Pinpoint the cell where the given text exists, returning its (X, Y) midpoint coordinate. 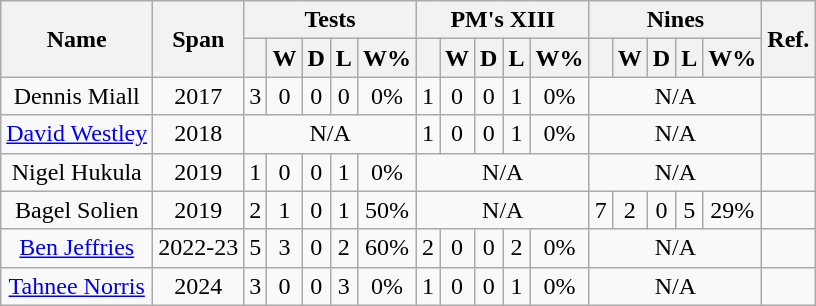
Span (198, 39)
Dennis Miall (77, 96)
Nines (676, 20)
50% (386, 210)
Bagel Solien (77, 210)
David Westley (77, 134)
Tahnee Norris (77, 286)
Ben Jeffries (77, 248)
60% (386, 248)
Tests (330, 20)
7 (600, 210)
Nigel Hukula (77, 172)
Ref. (788, 39)
2017 (198, 96)
2024 (198, 286)
Name (77, 39)
PM's XIII (502, 20)
29% (732, 210)
2022-23 (198, 248)
2018 (198, 134)
